Pinpoint the cell where the given text exists, returning its [X, Y] midpoint coordinate. 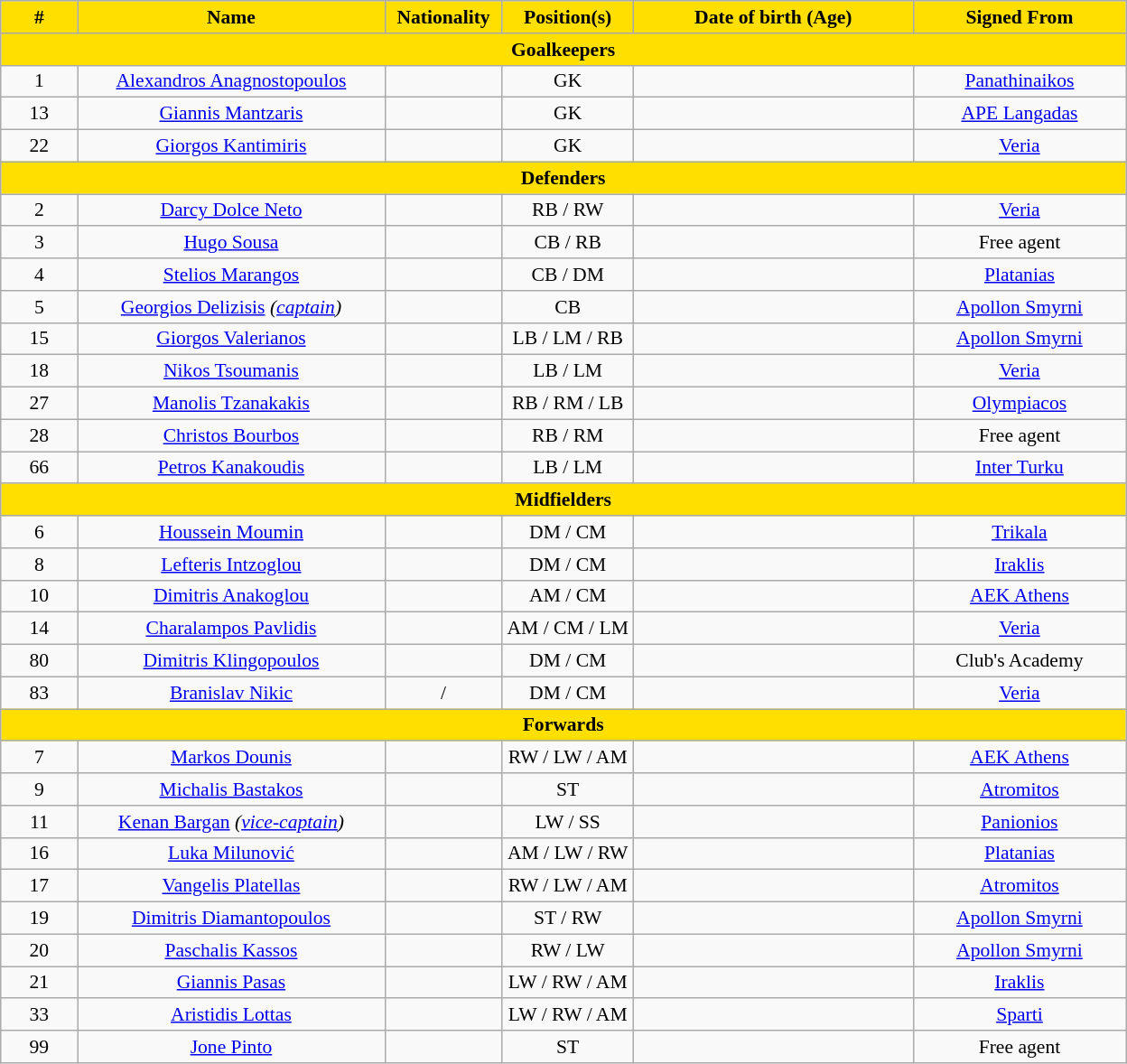
AM / LW / RW [567, 854]
21 [40, 983]
Hugo Sousa [231, 243]
6 [40, 532]
Georgios Delizisis (captain) [231, 307]
19 [40, 919]
Dimitris Anakoglou [231, 596]
27 [40, 404]
Giorgos Valerianos [231, 339]
Luka Milunović [231, 854]
1 [40, 81]
Goalkeepers [563, 50]
Michalis Bastakos [231, 789]
7 [40, 758]
5 [40, 307]
28 [40, 435]
Houssein Moumin [231, 532]
22 [40, 146]
83 [40, 693]
Stelios Marangos [231, 275]
14 [40, 629]
RB / RM / LB [567, 404]
Name [231, 17]
Nikos Tsoumanis [231, 371]
9 [40, 789]
Signed From [1019, 17]
Christos Bourbos [231, 435]
20 [40, 950]
3 [40, 243]
Darcy Dolce Neto [231, 210]
RB / RM [567, 435]
APE Langadas [1019, 114]
Nationality [443, 17]
Defenders [563, 178]
Vangelis Platellas [231, 886]
33 [40, 1015]
Midfielders [563, 500]
13 [40, 114]
Petros Kanakoudis [231, 468]
Markos Dounis [231, 758]
80 [40, 661]
4 [40, 275]
Olympiacos [1019, 404]
CB [567, 307]
Forwards [563, 725]
Lefteris Intzoglou [231, 565]
Inter Turku [1019, 468]
RB / RW [567, 210]
Giannis Pasas [231, 983]
15 [40, 339]
/ [443, 693]
AM / CM [567, 596]
Club's Academy [1019, 661]
CB / DM [567, 275]
Position(s) [567, 17]
8 [40, 565]
Giannis Mantzaris [231, 114]
LW / SS [567, 822]
Trikala [1019, 532]
Jone Pinto [231, 1047]
ST / RW [567, 919]
10 [40, 596]
Manolis Tzanakakis [231, 404]
Panionios [1019, 822]
Kenan Bargan (vice-captain) [231, 822]
AM / CM / LM [567, 629]
Aristidis Lottas [231, 1015]
66 [40, 468]
Panathinaikos [1019, 81]
CB / RB [567, 243]
Paschalis Kassos [231, 950]
16 [40, 854]
Dimitris Klingopoulos [231, 661]
18 [40, 371]
11 [40, 822]
Branislav Nikic [231, 693]
Charalampos Pavlidis [231, 629]
Sparti [1019, 1015]
Date of birth (Age) [773, 17]
Giorgos Kantimiris [231, 146]
2 [40, 210]
# [40, 17]
RW / LW [567, 950]
Dimitris Diamantopoulos [231, 919]
99 [40, 1047]
17 [40, 886]
LB / LM / RB [567, 339]
Alexandros Anagnostopoulos [231, 81]
